From the cell containing the given text, extract its center point as [X, Y] coordinate. 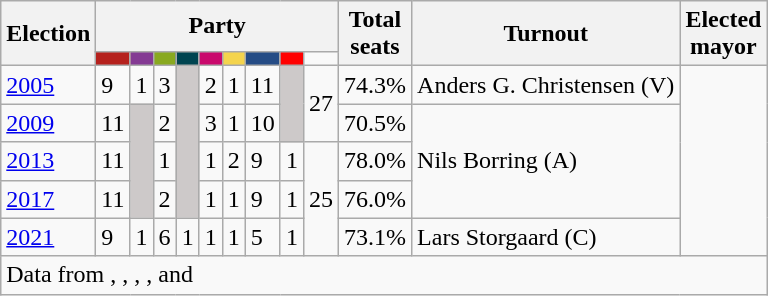
2009 [48, 123]
70.5% [374, 123]
2013 [48, 161]
2017 [48, 199]
Nils Borring (A) [546, 161]
Party [218, 26]
27 [320, 104]
Electedmayor [724, 34]
78.0% [374, 161]
76.0% [374, 199]
6 [164, 237]
Election [48, 34]
10 [262, 123]
Totalseats [374, 34]
74.3% [374, 85]
Anders G. Christensen (V) [546, 85]
2005 [48, 85]
73.1% [374, 237]
5 [262, 237]
Lars Storgaard (C) [546, 237]
2021 [48, 237]
Turnout [546, 34]
25 [320, 199]
Data from , , , , and [384, 275]
